Provide the (x, y) coordinate of the cell's center where the given text is located.  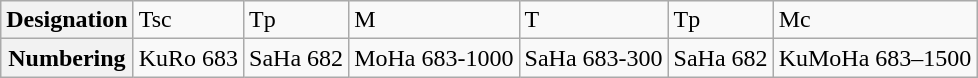
T (594, 20)
Tsc (188, 20)
KuMoHa 683–1500 (875, 58)
SaHa 683-300 (594, 58)
M (434, 20)
MoHa 683-1000 (434, 58)
Designation (67, 20)
Mc (875, 20)
Numbering (67, 58)
KuRo 683 (188, 58)
